Locate the cell with the specified text and output its [x, y] center coordinate. 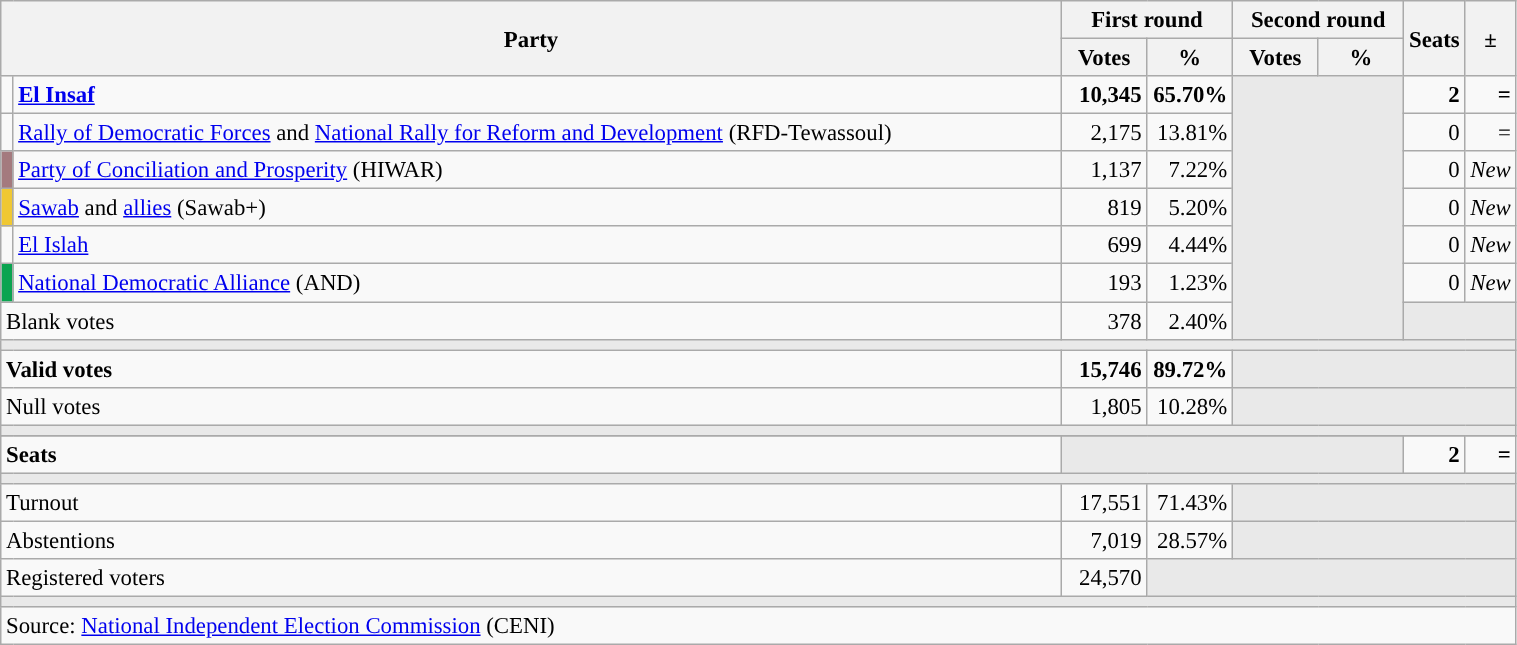
Null votes [532, 406]
819 [1104, 208]
Abstentions [532, 540]
El Insaf [537, 95]
10,345 [1104, 95]
Rally of Democratic Forces and National Rally for Reform and Development (RFD-Tewassoul) [537, 133]
1.23% [1190, 283]
24,570 [1104, 578]
1,137 [1104, 170]
13.81% [1190, 133]
1,805 [1104, 406]
10.28% [1190, 406]
378 [1104, 321]
15,746 [1104, 369]
193 [1104, 283]
17,551 [1104, 503]
Party of Conciliation and Prosperity (HIWAR) [537, 170]
Turnout [532, 503]
First round [1146, 20]
7.22% [1190, 170]
71.43% [1190, 503]
Party [532, 38]
Registered voters [532, 578]
Sawab and allies (Sawab+) [537, 208]
2.40% [1190, 321]
7,019 [1104, 540]
Blank votes [532, 321]
Valid votes [532, 369]
28.57% [1190, 540]
2,175 [1104, 133]
4.44% [1190, 245]
National Democratic Alliance (AND) [537, 283]
Source: National Independent Election Commission (CENI) [758, 626]
El Islah [537, 245]
699 [1104, 245]
89.72% [1190, 369]
65.70% [1190, 95]
5.20% [1190, 208]
Second round [1318, 20]
± [1490, 38]
